Detect which cell encompasses the target text, then output its [X, Y] center coordinate. 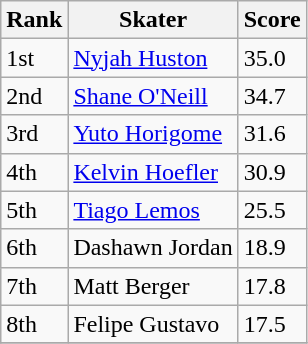
30.9 [272, 172]
34.7 [272, 96]
Felipe Gustavo [153, 324]
35.0 [272, 58]
31.6 [272, 134]
25.5 [272, 210]
7th [34, 286]
8th [34, 324]
4th [34, 172]
6th [34, 248]
Rank [34, 20]
17.8 [272, 286]
Kelvin Hoefler [153, 172]
Shane O'Neill [153, 96]
1st [34, 58]
3rd [34, 134]
2nd [34, 96]
Matt Berger [153, 286]
Yuto Horigome [153, 134]
Skater [153, 20]
Score [272, 20]
Nyjah Huston [153, 58]
Dashawn Jordan [153, 248]
17.5 [272, 324]
5th [34, 210]
18.9 [272, 248]
Tiago Lemos [153, 210]
